Return [X, Y] of the center of cell containing provided text 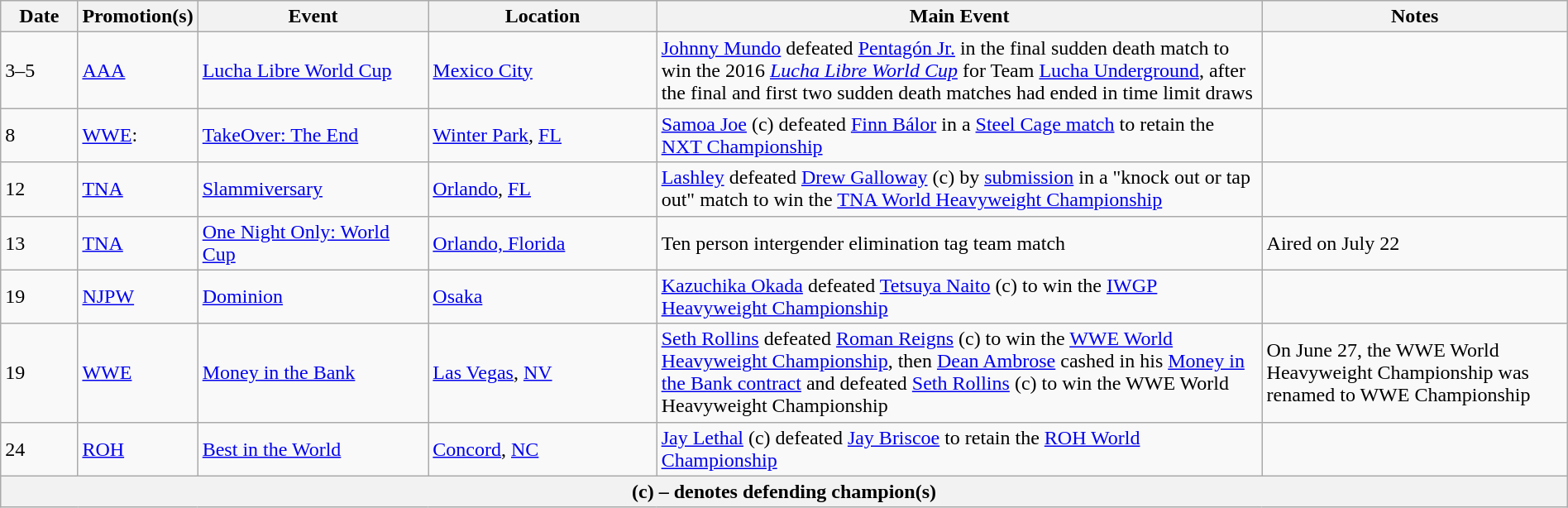
Main Event [959, 17]
Ten person intergender elimination tag team match [959, 243]
Date [40, 17]
12 [40, 189]
24 [40, 448]
WWE [137, 372]
Las Vegas, NV [543, 372]
Aired on July 22 [1414, 243]
Money in the Bank [313, 372]
Kazuchika Okada defeated Tetsuya Naito (c) to win the IWGP Heavyweight Championship [959, 296]
Jay Lethal (c) defeated Jay Briscoe to retain the ROH World Championship [959, 448]
Notes [1414, 17]
Promotion(s) [137, 17]
One Night Only: World Cup [313, 243]
Samoa Joe (c) defeated Finn Bálor in a Steel Cage match to retain the NXT Championship [959, 136]
Lashley defeated Drew Galloway (c) by submission in a "knock out or tap out" match to win the TNA World Heavyweight Championship [959, 189]
On June 27, the WWE World Heavyweight Championship was renamed to WWE Championship [1414, 372]
13 [40, 243]
Orlando, Florida [543, 243]
ROH [137, 448]
Osaka [543, 296]
NJPW [137, 296]
Event [313, 17]
Slammiversary [313, 189]
AAA [137, 70]
3–5 [40, 70]
(c) – denotes defending champion(s) [784, 491]
TakeOver: The End [313, 136]
8 [40, 136]
Dominion [313, 296]
Orlando, FL [543, 189]
WWE: [137, 136]
Lucha Libre World Cup [313, 70]
Location [543, 17]
Concord, NC [543, 448]
Best in the World [313, 448]
Winter Park, FL [543, 136]
Mexico City [543, 70]
